For the text-containing cell, return its midpoint in (x, y) coordinate format. 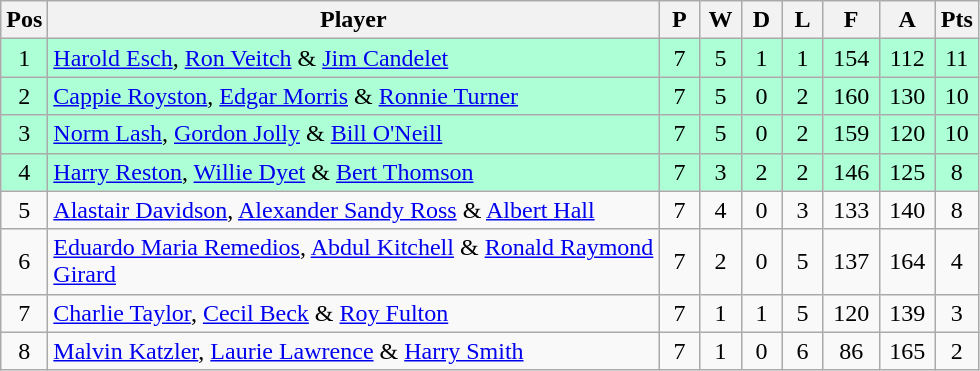
146 (851, 172)
Norm Lash, Gordon Jolly & Bill O'Neill (354, 134)
P (680, 20)
125 (907, 172)
Pos (24, 20)
154 (851, 58)
137 (851, 262)
L (802, 20)
F (851, 20)
159 (851, 134)
A (907, 20)
130 (907, 96)
Charlie Taylor, Cecil Beck & Roy Fulton (354, 313)
86 (851, 351)
Harry Reston, Willie Dyet & Bert Thomson (354, 172)
165 (907, 351)
Pts (956, 20)
Cappie Royston, Edgar Morris & Ronnie Turner (354, 96)
W (720, 20)
133 (851, 210)
Alastair Davidson, Alexander Sandy Ross & Albert Hall (354, 210)
Player (354, 20)
11 (956, 58)
164 (907, 262)
D (762, 20)
139 (907, 313)
Eduardo Maria Remedios, Abdul Kitchell & Ronald Raymond Girard (354, 262)
160 (851, 96)
Harold Esch, Ron Veitch & Jim Candelet (354, 58)
112 (907, 58)
Malvin Katzler, Laurie Lawrence & Harry Smith (354, 351)
140 (907, 210)
